Scan for the cell matching the given text and deliver its [x, y] coordinate at center. 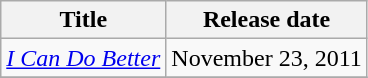
I Can Do Better [84, 58]
November 23, 2011 [266, 58]
Title [84, 20]
Release date [266, 20]
